Locate the cell with the specified text and output its (x, y) center coordinate. 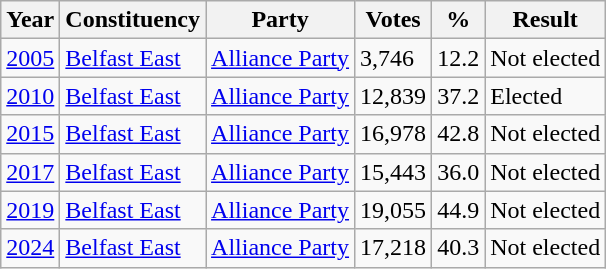
42.8 (458, 134)
Year (30, 20)
2010 (30, 96)
36.0 (458, 172)
2017 (30, 172)
2024 (30, 248)
12.2 (458, 58)
12,839 (394, 96)
2019 (30, 210)
Constituency (133, 20)
Elected (546, 96)
40.3 (458, 248)
Votes (394, 20)
17,218 (394, 248)
Party (280, 20)
19,055 (394, 210)
16,978 (394, 134)
2005 (30, 58)
37.2 (458, 96)
% (458, 20)
44.9 (458, 210)
2015 (30, 134)
3,746 (394, 58)
Result (546, 20)
15,443 (394, 172)
